For the text-containing cell, return its midpoint in [x, y] coordinate format. 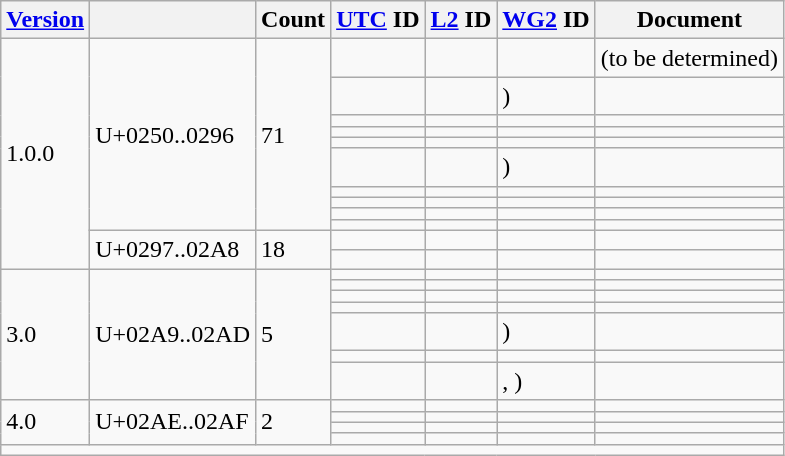
5 [294, 334]
WG2 ID [546, 20]
U+0250..0296 [173, 135]
3.0 [46, 334]
Document [689, 20]
, ) [546, 381]
2 [294, 422]
71 [294, 135]
L2 ID [461, 20]
(to be determined) [689, 58]
4.0 [46, 422]
U+02A9..02AD [173, 334]
Version [46, 20]
U+0297..02A8 [173, 249]
1.0.0 [46, 154]
UTC ID [378, 20]
Count [294, 20]
18 [294, 249]
U+02AE..02AF [173, 422]
